Extract the [x, y] coordinate from the center of the cell holding the provided text.  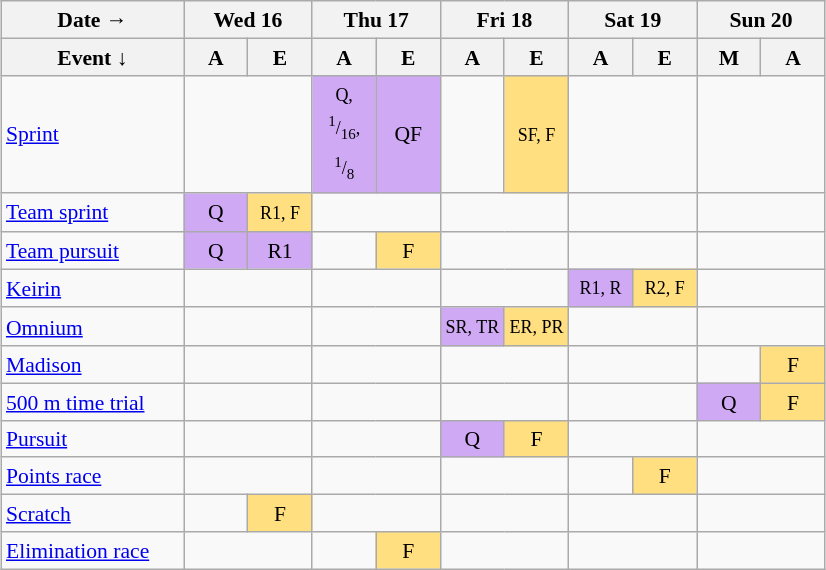
Pursuit [92, 438]
Madison [92, 364]
Fri 18 [504, 20]
Thu 17 [376, 20]
SF, F [536, 134]
R1 [280, 250]
Event ↓ [92, 56]
Sat 19 [633, 20]
QF [408, 134]
Sun 20 [761, 20]
Team sprint [92, 212]
R1, R [601, 288]
ER, PR [536, 326]
R2, F [665, 288]
Keirin [92, 288]
Points race [92, 476]
Date → [92, 20]
M [729, 56]
Omnium [92, 326]
Wed 16 [248, 20]
R1, F [280, 212]
Sprint [92, 134]
Q,1/16,1/8 [344, 134]
Scratch [92, 512]
Elimination race [92, 550]
Team pursuit [92, 250]
500 m time trial [92, 402]
SR, TR [472, 326]
